Locate the cell with the specified text and output its [x, y] center coordinate. 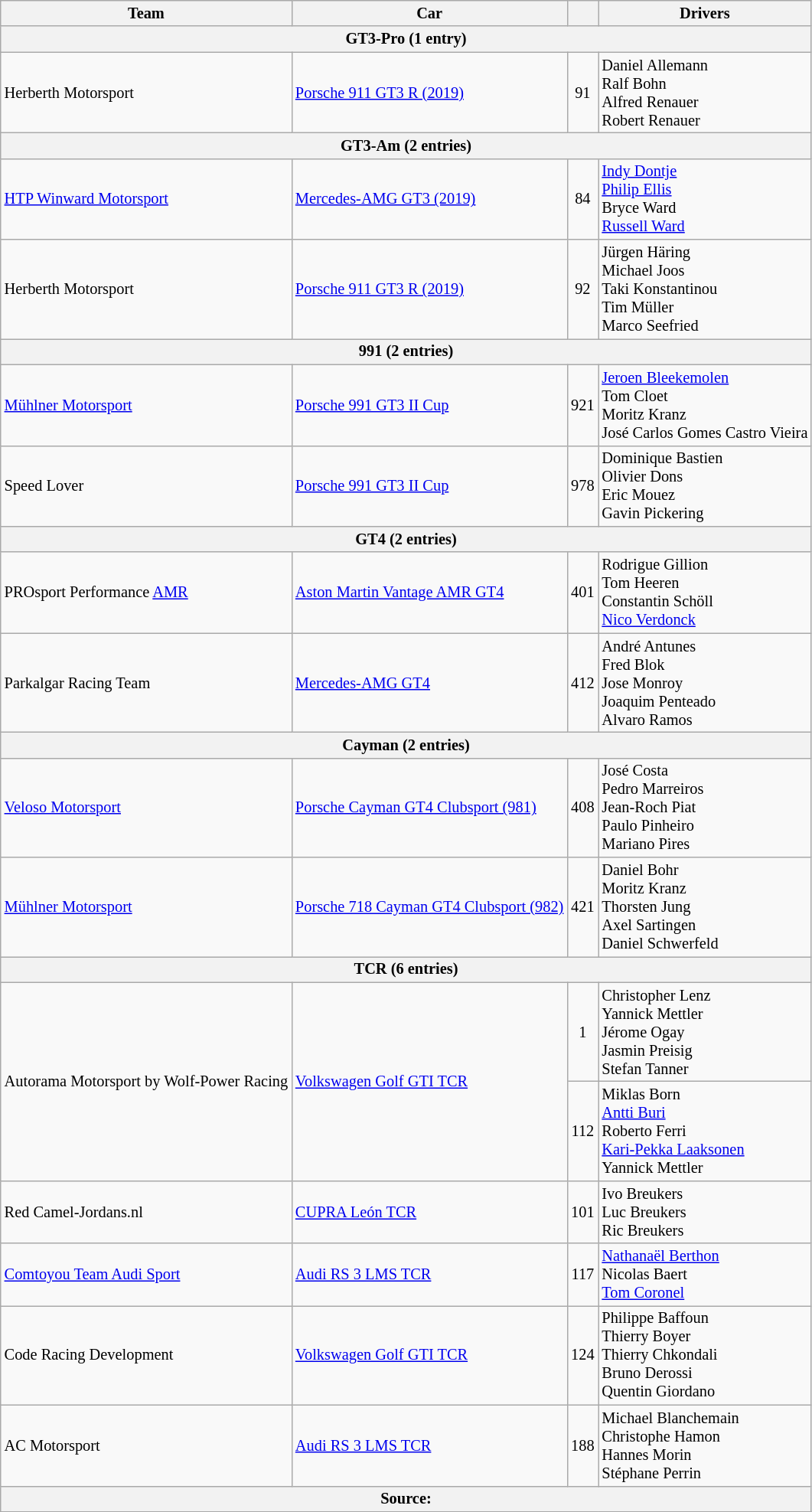
991 (2 entries) [406, 351]
124 [582, 1355]
Porsche Cayman GT4 Clubsport (981) [429, 808]
Dominique Bastien Olivier Dons Eric Mouez Gavin Pickering [706, 486]
GT3-Pro (1 entry) [406, 39]
91 [582, 93]
Car [429, 13]
Code Racing Development [146, 1355]
Drivers [706, 13]
Jürgen Häring Michael Joos Taki Konstantinou Tim Müller Marco Seefried [706, 289]
Philippe Baffoun Thierry Boyer Thierry Chkondali Bruno Derossi Quentin Giordano [706, 1355]
Porsche 718 Cayman GT4 Clubsport (982) [429, 907]
Ivo Breukers Luc Breukers Ric Breukers [706, 1212]
401 [582, 593]
408 [582, 808]
Source: [406, 1499]
1 [582, 1032]
117 [582, 1275]
Daniel Bohr Moritz Kranz Thorsten Jung Axel Sartingen Daniel Schwerfeld [706, 907]
Aston Martin Vantage AMR GT4 [429, 593]
PROsport Performance AMR [146, 593]
412 [582, 683]
101 [582, 1212]
AC Motorsport [146, 1445]
Mercedes-AMG GT4 [429, 683]
Speed Lover [146, 486]
Indy Dontje Philip Ellis Bryce Ward Russell Ward [706, 199]
GT3-Am (2 entries) [406, 145]
92 [582, 289]
112 [582, 1131]
Cayman (2 entries) [406, 745]
Jeroen Bleekemolen Tom Cloet Moritz Kranz José Carlos Gomes Castro Vieira [706, 405]
84 [582, 199]
Nathanaël Berthon Nicolas Baert Tom Coronel [706, 1275]
Miklas Born Antti Buri Roberto Ferri Kari-Pekka Laaksonen Yannick Mettler [706, 1131]
188 [582, 1445]
GT4 (2 entries) [406, 539]
Comtoyou Team Audi Sport [146, 1275]
Michael Blanchemain Christophe Hamon Hannes Morin Stéphane Perrin [706, 1445]
Autorama Motorsport by Wolf-Power Racing [146, 1081]
Parkalgar Racing Team [146, 683]
978 [582, 486]
Daniel Allemann Ralf Bohn Alfred Renauer Robert Renauer [706, 93]
421 [582, 907]
CUPRA León TCR [429, 1212]
Veloso Motorsport [146, 808]
HTP Winward Motorsport [146, 199]
André Antunes Fred Blok Jose Monroy Joaquim Penteado Alvaro Ramos [706, 683]
TCR (6 entries) [406, 969]
José Costa Pedro Marreiros Jean-Roch Piat Paulo Pinheiro Mariano Pires [706, 808]
Team [146, 13]
Mercedes-AMG GT3 (2019) [429, 199]
921 [582, 405]
Rodrigue Gillion Tom Heeren Constantin Schöll Nico Verdonck [706, 593]
Christopher Lenz Yannick Mettler Jérome Ogay Jasmin Preisig Stefan Tanner [706, 1032]
Red Camel-Jordans.nl [146, 1212]
